Provide the [x, y] coordinate of the cell's center where the given text is located.  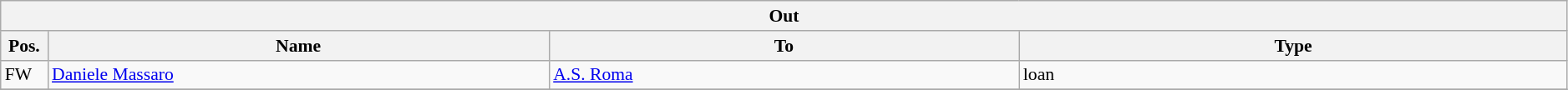
Out [784, 16]
Daniele Massaro [298, 75]
FW [24, 75]
To [784, 46]
Type [1293, 46]
Name [298, 46]
loan [1293, 75]
A.S. Roma [784, 75]
Pos. [24, 46]
